Determine the (x, y) coordinate at the center of the cell enclosing the given text.  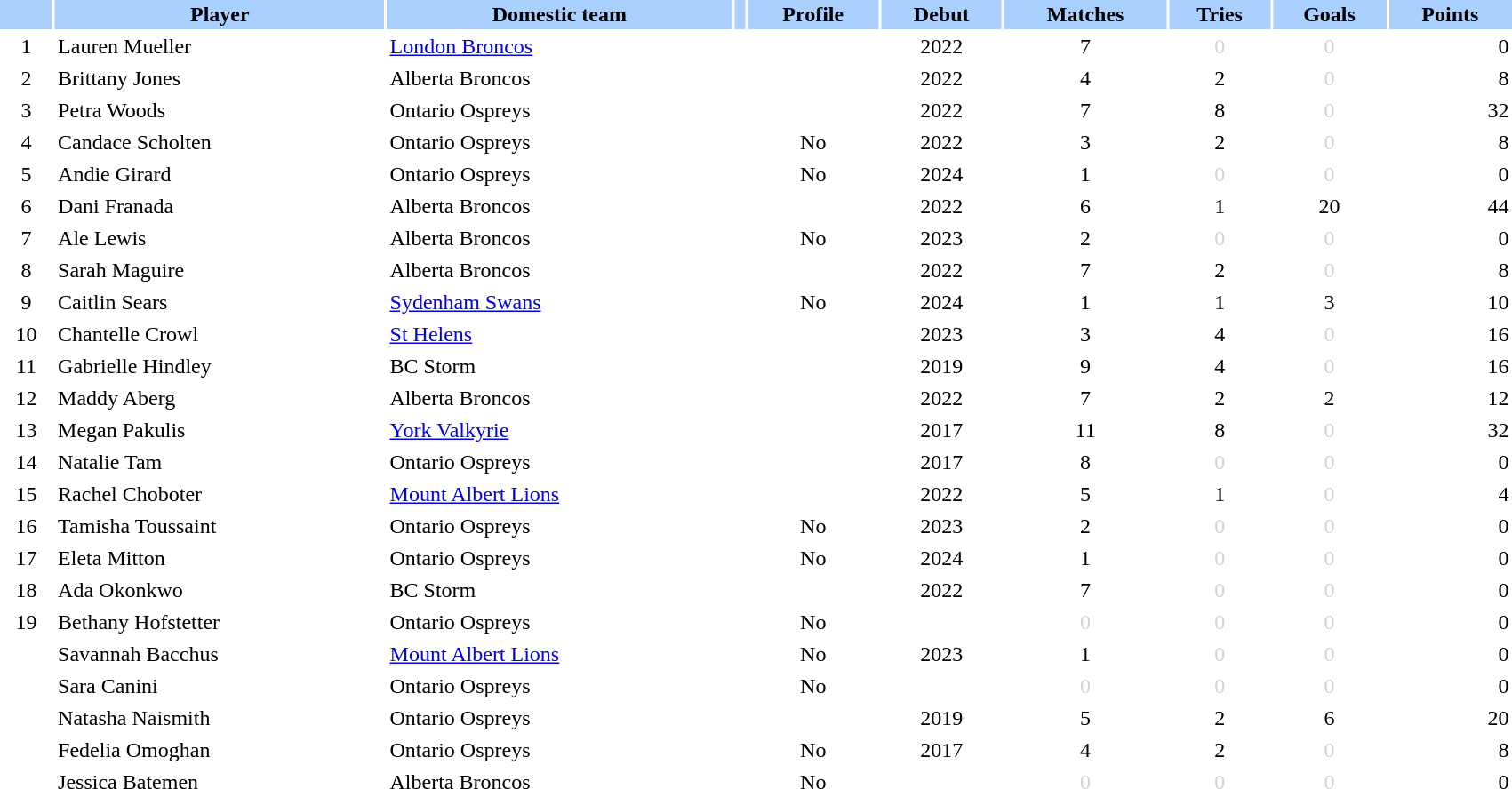
Ada Okonkwo (220, 590)
Tries (1220, 14)
19 (27, 622)
Petra Woods (220, 110)
Gabrielle Hindley (220, 366)
Natalie Tam (220, 462)
Lauren Mueller (220, 46)
Andie Girard (220, 174)
St Helens (560, 334)
Ale Lewis (220, 238)
15 (27, 494)
Natasha Naismith (220, 718)
Sarah Maguire (220, 270)
Sydenham Swans (560, 302)
Dani Franada (220, 206)
Savannah Bacchus (220, 654)
Bethany Hofstetter (220, 622)
Fedelia Omoghan (220, 750)
London Broncos (560, 46)
17 (27, 558)
Maddy Aberg (220, 398)
York Valkyrie (560, 430)
Tamisha Toussaint (220, 526)
Candace Scholten (220, 142)
Matches (1086, 14)
Goals (1330, 14)
Player (220, 14)
Rachel Choboter (220, 494)
Domestic team (560, 14)
13 (27, 430)
18 (27, 590)
Points (1450, 14)
44 (1450, 206)
Sara Canini (220, 686)
Caitlin Sears (220, 302)
Debut (942, 14)
Eleta Mitton (220, 558)
14 (27, 462)
Megan Pakulis (220, 430)
Profile (813, 14)
Brittany Jones (220, 78)
Chantelle Crowl (220, 334)
